Detect which cell encompasses the target text, then output its (x, y) center coordinate. 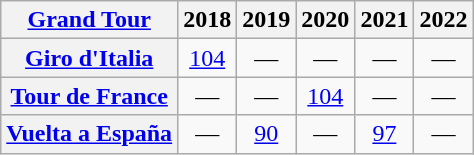
Tour de France (90, 96)
2018 (208, 20)
Vuelta a España (90, 134)
2021 (384, 20)
97 (384, 134)
2022 (444, 20)
Grand Tour (90, 20)
2019 (266, 20)
Giro d'Italia (90, 58)
90 (266, 134)
2020 (326, 20)
